Return the [x, y] coordinate for the center point of the cell that contains the specified text.  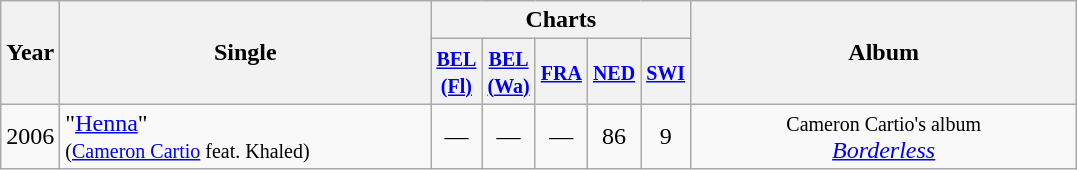
BEL(Wa) [508, 72]
Cameron Cartio's albumBorderless [884, 136]
Charts [561, 20]
BEL(Fl) [456, 72]
FRA [561, 72]
2006 [30, 136]
"Henna"(Cameron Cartio feat. Khaled) [246, 136]
86 [614, 136]
9 [666, 136]
NED [614, 72]
Album [884, 52]
SWI [666, 72]
Single [246, 52]
Year [30, 52]
